Identify which cell holds the provided text, then report its (X, Y) central coordinate. 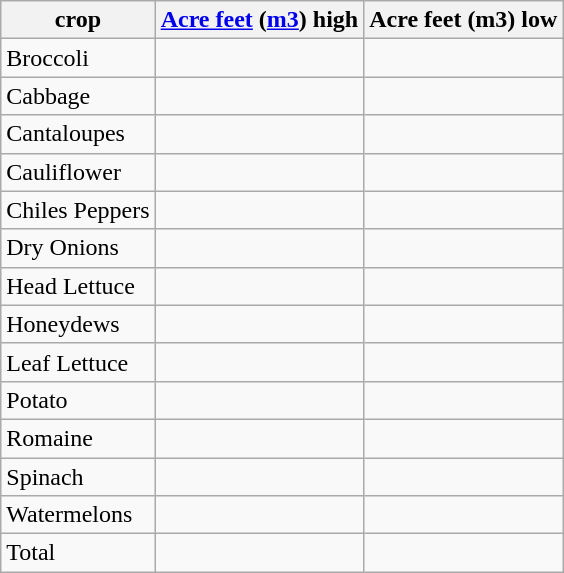
Cantaloupes (78, 134)
Broccoli (78, 58)
Dry Onions (78, 248)
Leaf Lettuce (78, 362)
Total (78, 553)
Chiles Peppers (78, 210)
Acre feet (m3) low (464, 20)
Potato (78, 400)
crop (78, 20)
Cabbage (78, 96)
Honeydews (78, 324)
Spinach (78, 477)
Watermelons (78, 515)
Acre feet (m3) high (260, 20)
Romaine (78, 438)
Head Lettuce (78, 286)
Cauliflower (78, 172)
